Return (x, y) of the center of cell containing provided text 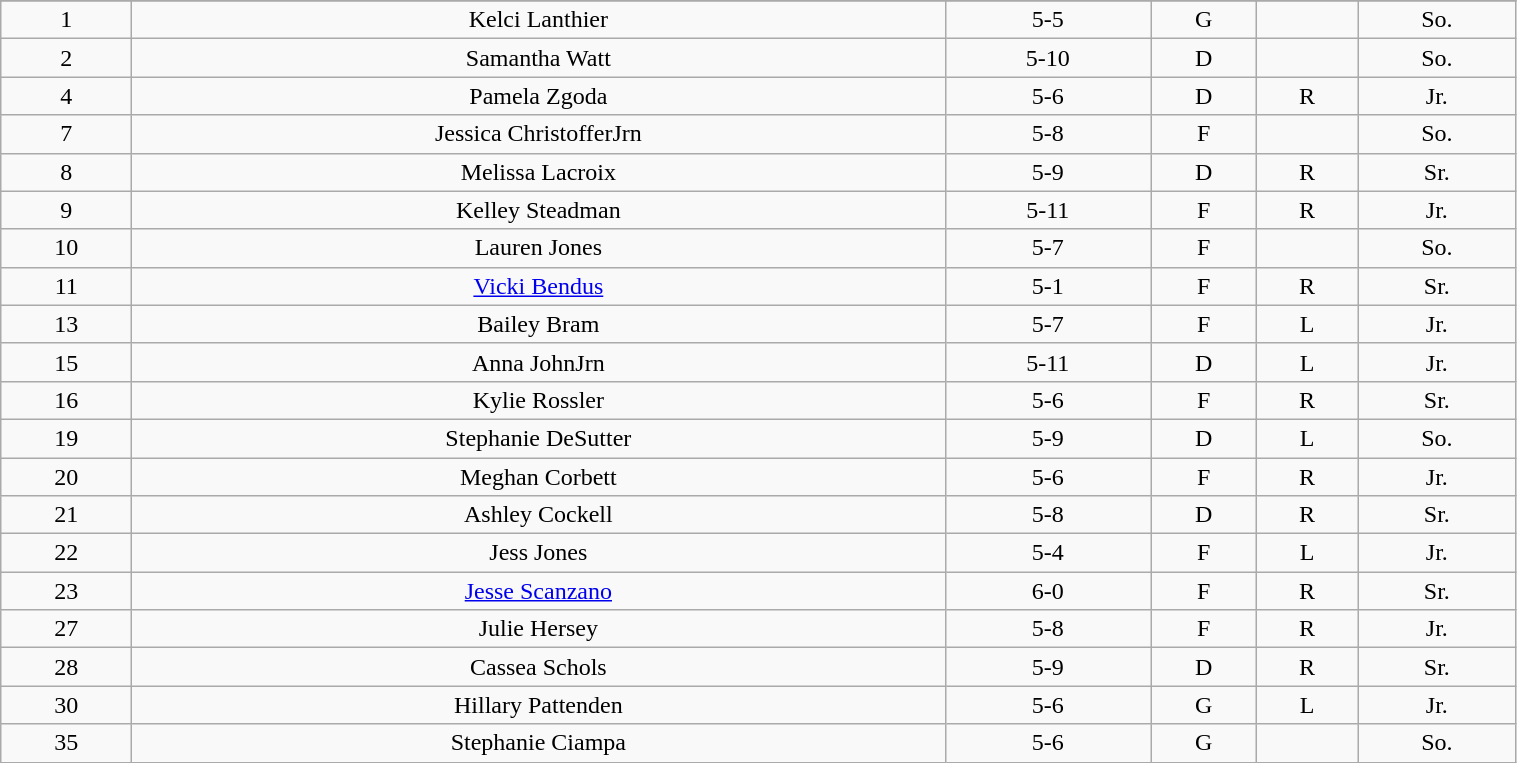
Stephanie DeSutter (538, 438)
5-5 (1048, 20)
Julie Hersey (538, 629)
Melissa Lacroix (538, 172)
Ashley Cockell (538, 515)
7 (66, 134)
8 (66, 172)
Pamela Zgoda (538, 96)
27 (66, 629)
1 (66, 20)
5-4 (1048, 553)
Jesse Scanzano (538, 591)
2 (66, 58)
16 (66, 400)
Bailey Bram (538, 324)
10 (66, 248)
Hillary Pattenden (538, 705)
19 (66, 438)
30 (66, 705)
20 (66, 477)
Jessica ChristofferJrn (538, 134)
4 (66, 96)
5-10 (1048, 58)
Lauren Jones (538, 248)
Samantha Watt (538, 58)
35 (66, 743)
Kelley Steadman (538, 210)
Meghan Corbett (538, 477)
5-1 (1048, 286)
15 (66, 362)
Kelci Lanthier (538, 20)
28 (66, 667)
Cassea Schols (538, 667)
21 (66, 515)
Kylie Rossler (538, 400)
13 (66, 324)
9 (66, 210)
Anna JohnJrn (538, 362)
22 (66, 553)
Stephanie Ciampa (538, 743)
11 (66, 286)
6-0 (1048, 591)
Vicki Bendus (538, 286)
Jess Jones (538, 553)
23 (66, 591)
